Return (x, y) of the center of cell containing provided text 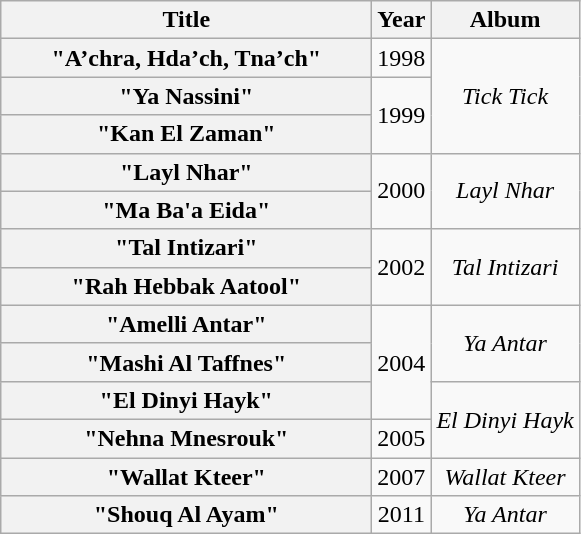
"Layl Nhar" (186, 172)
2004 (402, 362)
"Mashi Al Taffnes" (186, 362)
"Kan El Zaman" (186, 134)
"Amelli Antar" (186, 324)
"Ya Nassini" (186, 96)
2005 (402, 438)
2007 (402, 477)
"A’chra, Hda’ch, Tna’ch" (186, 58)
2011 (402, 515)
"Nehna Mnesrouk" (186, 438)
"El Dinyi Hayk" (186, 400)
El Dinyi Hayk (505, 419)
"Wallat Kteer" (186, 477)
Title (186, 20)
2000 (402, 191)
"Tal Intizari" (186, 248)
Album (505, 20)
2002 (402, 267)
"Ma Ba'a Eida" (186, 210)
1998 (402, 58)
Tal Intizari (505, 267)
Tick Tick (505, 96)
Layl Nhar (505, 191)
Year (402, 20)
1999 (402, 115)
"Rah Hebbak Aatool" (186, 286)
"Shouq Al Ayam" (186, 515)
Wallat Kteer (505, 477)
